Output the (X, Y) coordinate of the center of the cell containing the given text.  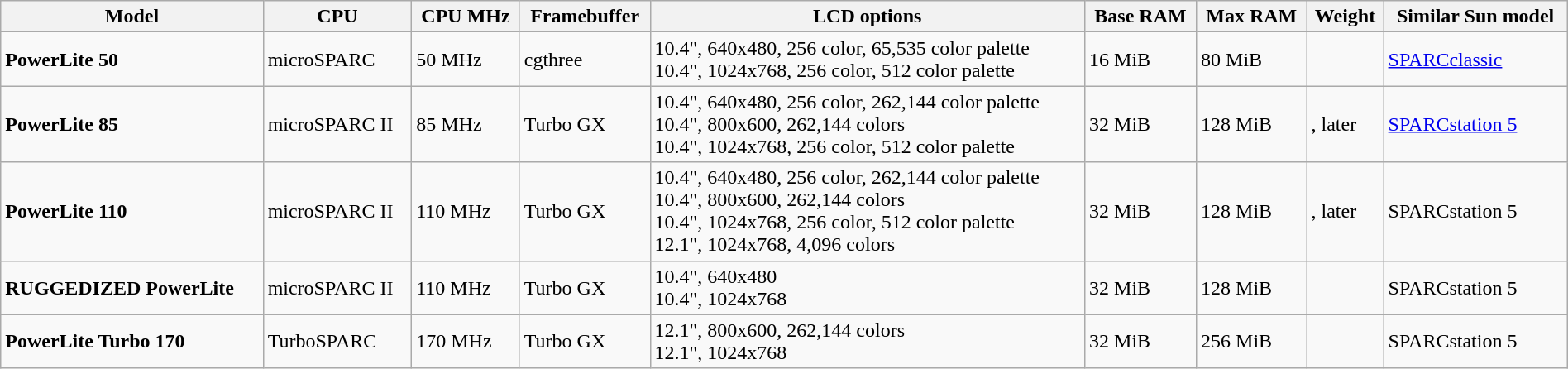
PowerLite 50 (132, 60)
16 MiB (1141, 60)
Similar Sun model (1475, 17)
PowerLite Turbo 170 (132, 341)
Model (132, 17)
SPARCclassic (1475, 60)
TurboSPARC (337, 341)
12.1", 800x600, 262,144 colors12.1", 1024x768 (868, 341)
PowerLite 85 (132, 124)
10.4", 640x480, 256 color, 262,144 color palette10.4", 800x600, 262,144 colors10.4", 1024x768, 256 color, 512 color palette (868, 124)
10.4", 640x48010.4", 1024x768 (868, 288)
50 MHz (466, 60)
Base RAM (1141, 17)
80 MiB (1252, 60)
LCD options (868, 17)
Weight (1345, 17)
256 MiB (1252, 341)
170 MHz (466, 341)
Max RAM (1252, 17)
10.4", 640x480, 256 color, 65,535 color palette10.4", 1024x768, 256 color, 512 color palette (868, 60)
cgthree (585, 60)
RUGGEDIZED PowerLite (132, 288)
Framebuffer (585, 17)
CPU MHz (466, 17)
PowerLite 110 (132, 212)
CPU (337, 17)
microSPARC (337, 60)
85 MHz (466, 124)
